Provide the (X, Y) coordinate of the cell's center where the given text is located.  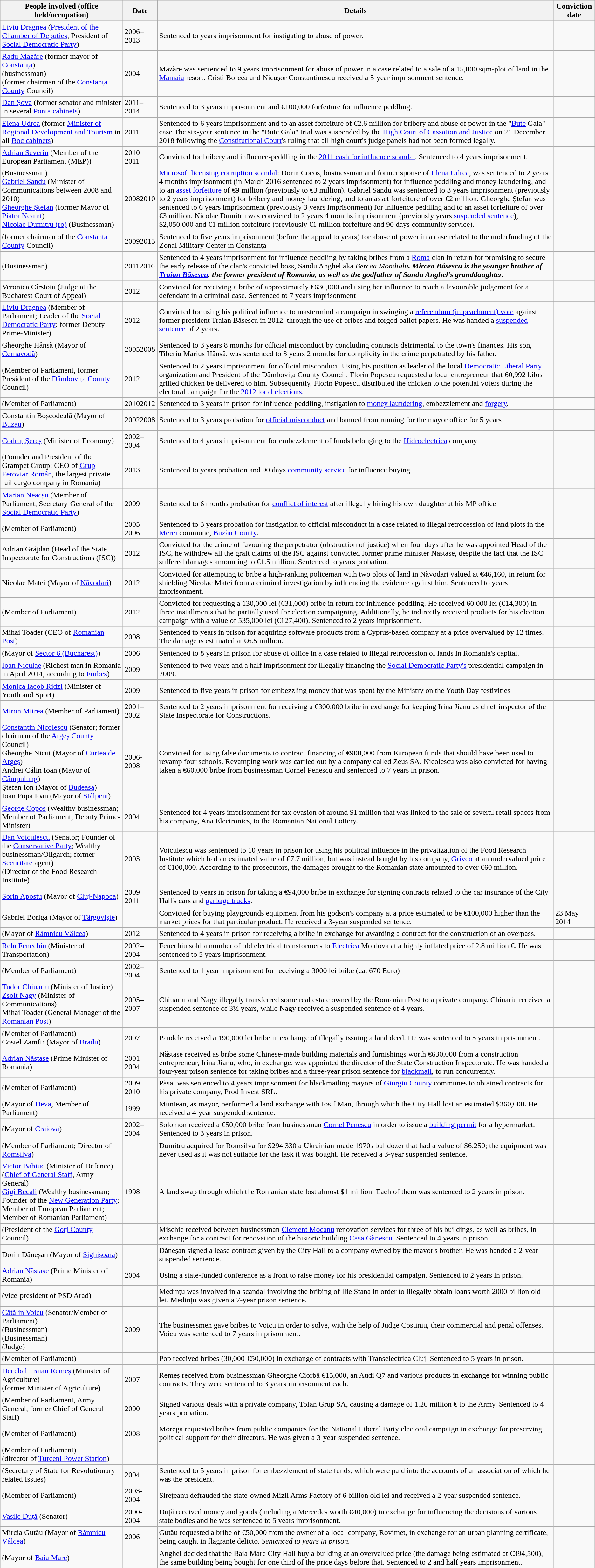
(Member of Parliament)Costel Zamfir (Mayor of Bradu) (62, 1037)
(vice-president of PSD Arad) (62, 1296)
(Member of Parliament, former President of the Dâmbovița County Council) (62, 379)
(Member of Parliament, Army General, former Chief of General Staff) (62, 1409)
People involved (office held/occupation) (62, 11)
- (574, 132)
(Mayor of Baia Mare) (62, 1557)
Conviction date (574, 11)
Mircia Gutău (Mayor of Râmnicu Vâlcea) (62, 1537)
(Member of Parliament; Director of Romsilva) (62, 1149)
Nicolae Matei (Mayor of Năvodari) (62, 583)
(Founder and President of the Grampet Group; CEO of Grup Feroviar Român, the largest private rail cargo company in Romania) (62, 470)
Constantin Boșcodeală (Mayor of Buzău) (62, 420)
2009–2010 (140, 1088)
Elena Udrea (former Minister of Regional Development and Tourism in all Boc cabinets) (62, 132)
Sentenced to 6 months probation for conflict of interest after illegally hiring his own daughter at his MP office (355, 504)
Adrian Grăjdan (Head of the State Inspectorate for Constructions (ISC)) (62, 553)
2011–2014 (140, 107)
2005–2007 (140, 1004)
20092013 (140, 241)
2011 (140, 132)
Sentenced to years imprisonment for instigating to abuse of power. (355, 36)
Monica Iacob Ridzi (Minister of Youth and Sport) (62, 690)
(Mayor of Deva, Member of Parliament) (62, 1108)
Signed various deals with a private company, Tofan Grup SA, causing a damage of 1.26 million € to the Army. Sentenced to 4 years probation. (355, 1409)
20052008 (140, 349)
Mihai Toader (CEO of Romanian Post) (62, 637)
20022008 (140, 420)
23 May 2014 (574, 917)
Convicted for bribery and influence-peddling in the 2011 cash for influence scandal. Sentenced to 4 years imprisonment. (355, 157)
Sentenced to five years in prison for embezzling money that was spent by the Ministry on the Youth Day festivities (355, 690)
Pop received bribes (30,000-€50,000) in exchange of contracts with Transelectrica Cluj. Sentenced to 5 years in prison. (355, 1359)
Veronica Cîrstoiu (Judge at the Bucharest Court of Appeal) (62, 291)
2006-2008 (140, 761)
Date (140, 11)
Liviu Dragnea (Member of Parliament; Leader of the Social Democratic Party; former Deputy Prime-Minister) (62, 320)
A land swap through which the Romanian state lost almost $1 million. Each of them was sentenced to 2 years in prison. (355, 1192)
2003 (140, 859)
Sentenced to 4 years in prison for receiving a bribe in exchange for awarding a contract for the construction of an overpass. (355, 934)
Gheorghe Hânsă (Mayor of Cernavodă) (62, 349)
2009–2011 (140, 896)
Using a state-funded conference as a front to raise money for his presidential campaign. Sentenced to 2 years in prison. (355, 1275)
2010-2011 (140, 157)
Sentenced to 1 year imprisonment for receiving a 3000 lei bribe (ca. 670 Euro) (355, 971)
Cătălin Voicu (Senator/Member of Parliament) (Businessman) (Businessman) (Judge) (62, 1329)
(former chairman of the Constanța County Council) (62, 241)
Sentenced to years probation and 90 days community service for influence buying (355, 470)
Codruț Șereș (Minister of Economy) (62, 441)
2001–2002 (140, 711)
Details (355, 11)
2005–2006 (140, 529)
Pandele received a 190,000 lei bribe in exchange of illegally issuing a land deed. He was sentenced to 5 years imprisonment. (355, 1037)
Dorin Dăneșan (Mayor of Sighișoara) (62, 1254)
Marian Neacșu (Member of Parliament, Secretary-General of the Social Democratic Party) (62, 504)
George Copos (Wealthy businessman; Member of Parliament; Deputy Prime-Minister) (62, 816)
2000 (140, 1409)
Tudor Chiuariu (Minister of Justice) Zsolt Nagy (Minister of Communications)Mihai Toader (General Manager of the Romanian Post) (62, 1004)
Ioan Niculae (Richest man in Romania in April 2014, according to Forbes) (62, 670)
2013 (140, 470)
Miron Mitrea (Member of Parliament) (62, 711)
20102012 (140, 404)
2003-2004 (140, 1496)
Sorin Apostu (Mayor of Cluj-Napoca) (62, 896)
(Mayor of Sector 6 (Bucharest)) (62, 653)
(Mayor of Râmnicu Vâlcea) (62, 934)
Sentenced to 3 years in prison for influence-peddling, instigation to money laundering, embezzlement and forgery. (355, 404)
(Mayor of Craiova) (62, 1129)
20082010 (140, 199)
(Businessman) (62, 266)
Sentenced to 8 years in prison for abuse of office in a case related to illegal retrocession of lands in Romania's capital. (355, 653)
Sentenced to 3 years probation for official misconduct and banned from running for the mayor office for 5 years (355, 420)
Sentenced to 3 years imprisonment and €100,000 forfeiture for influence peddling. (355, 107)
Sentenced to 5 years in prison for embezzlement of state funds, which were paid into the accounts of an association of which he was the president. (355, 1475)
Sentenced to 4 years imprisonment for embezzlement of funds belonging to the Hidroelectrica company (355, 441)
(President of the Gorj County Council) (62, 1234)
(Member of Parliament) (director of Turceni Power Station) (62, 1454)
2001–2004 (140, 1063)
1999 (140, 1108)
Sirețeanu defrauded the state-owned Mizil Arms Factory of 6 billion old lei and received a 2-year suspended sentence. (355, 1496)
Adrian Severin (Member of the European Parliament (MEP)) (62, 157)
(Secretary of State for Revolutionary-related Issues) (62, 1475)
2006–2013 (140, 36)
1998 (140, 1192)
Liviu Dragnea (President of the Chamber of Deputies, President of Social Democratic Party) (62, 36)
Radu Mazăre (former mayor of Constanța) (businessman) (former chairman of the Constanța County Council) (62, 73)
Relu Fenechiu (Minister of Transportation) (62, 950)
Dăneșan signed a lease contract given by the City Hall to a company owned by the mayor's brother. He was handed a 2-year suspended sentence. (355, 1254)
Decebal Traian Remeș (Minister of Agriculture) (former Minister of Agriculture) (62, 1379)
Dan Șova (former senator and minister in several Ponta cabinets) (62, 107)
Vasile Duță (Senator) (62, 1516)
2000-2004 (140, 1516)
Gabriel Boriga (Mayor of Târgoviște) (62, 917)
Sentenced to two years and a half imprisonment for illegally financing the Social Democratic Party's presidential campaign in 2009. (355, 670)
20112016 (140, 266)
